From the cell containing the given text, extract its center point as [x, y] coordinate. 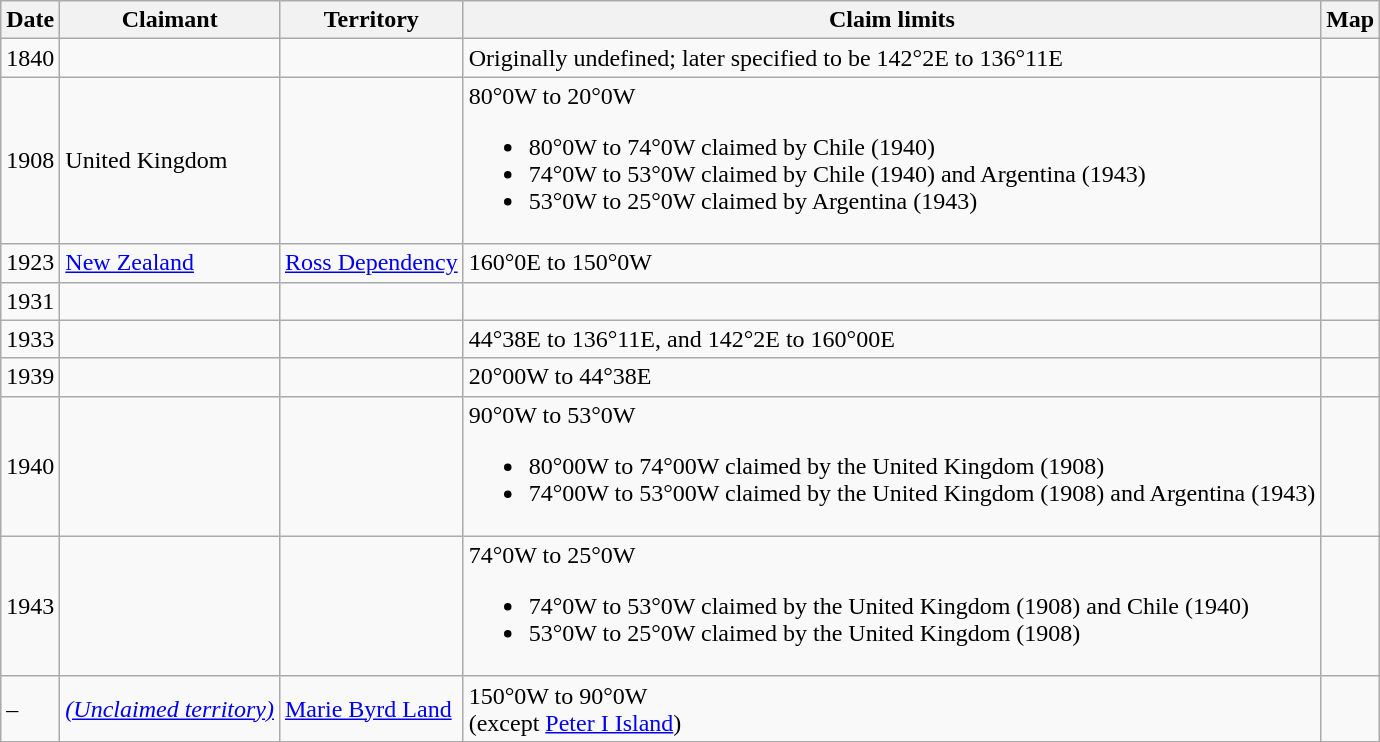
Territory [371, 20]
90°0W to 53°0W80°00W to 74°00W claimed by the United Kingdom (1908)74°00W to 53°00W claimed by the United Kingdom (1908) and Argentina (1943) [892, 466]
1939 [30, 377]
1840 [30, 58]
Claimant [170, 20]
20°00W to 44°38E [892, 377]
44°38E to 136°11E, and 142°2E to 160°00E [892, 339]
1908 [30, 160]
Map [1350, 20]
New Zealand [170, 263]
1940 [30, 466]
(Unclaimed territory) [170, 708]
1933 [30, 339]
1931 [30, 301]
United Kingdom [170, 160]
– [30, 708]
Ross Dependency [371, 263]
Date [30, 20]
74°0W to 25°0W74°0W to 53°0W claimed by the United Kingdom (1908) and Chile (1940)53°0W to 25°0W claimed by the United Kingdom (1908) [892, 606]
1943 [30, 606]
1923 [30, 263]
Originally undefined; later specified to be 142°2E to 136°11E [892, 58]
Claim limits [892, 20]
150°0W to 90°0W (except Peter I Island) [892, 708]
Marie Byrd Land [371, 708]
160°0E to 150°0W [892, 263]
